Detect which cell encompasses the target text, then output its [x, y] center coordinate. 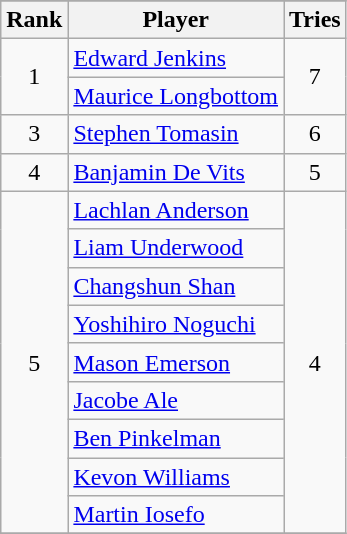
Tries [316, 20]
Banjamin De Vits [176, 172]
Jacobe Ale [176, 400]
Martin Iosefo [176, 515]
Mason Emerson [176, 362]
Rank [34, 20]
Liam Underwood [176, 248]
3 [34, 134]
Player [176, 20]
Lachlan Anderson [176, 210]
1 [34, 77]
Maurice Longbottom [176, 96]
Edward Jenkins [176, 58]
7 [316, 77]
6 [316, 134]
Ben Pinkelman [176, 438]
Kevon Williams [176, 477]
Yoshihiro Noguchi [176, 324]
Changshun Shan [176, 286]
Stephen Tomasin [176, 134]
